Scan for the cell matching the given text and deliver its (X, Y) coordinate at center. 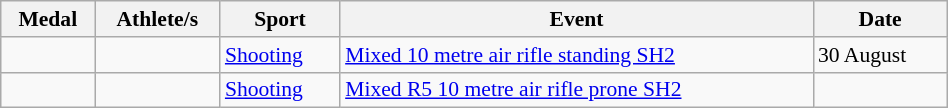
Event (576, 19)
Mixed 10 metre air rifle standing SH2 (576, 55)
Medal (48, 19)
Mixed R5 10 metre air rifle prone SH2 (576, 90)
Athlete/s (158, 19)
Date (880, 19)
Sport (280, 19)
30 August (880, 55)
